Search for the cell housing the specified text and yield its (x, y) center coordinate. 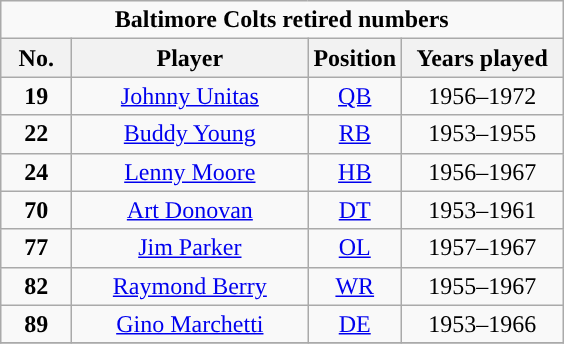
Raymond Berry (190, 286)
Jim Parker (190, 248)
HB (355, 172)
Position (355, 58)
Player (190, 58)
22 (36, 134)
DT (355, 210)
RB (355, 134)
Baltimore Colts retired numbers (282, 20)
70 (36, 210)
1957–1967 (482, 248)
82 (36, 286)
Art Donovan (190, 210)
1956–1967 (482, 172)
1953–1955 (482, 134)
1956–1972 (482, 96)
77 (36, 248)
WR (355, 286)
Johnny Unitas (190, 96)
1953–1966 (482, 324)
Lenny Moore (190, 172)
1955–1967 (482, 286)
DE (355, 324)
Years played (482, 58)
No. (36, 58)
1953–1961 (482, 210)
89 (36, 324)
19 (36, 96)
Gino Marchetti (190, 324)
Buddy Young (190, 134)
QB (355, 96)
24 (36, 172)
OL (355, 248)
